Scan for the cell matching the given text and deliver its (x, y) coordinate at center. 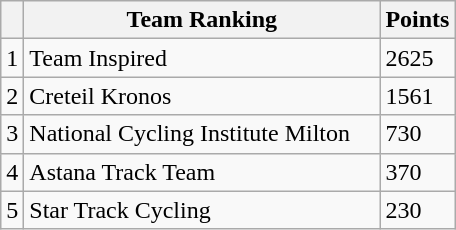
3 (12, 134)
5 (12, 210)
2625 (418, 58)
Astana Track Team (202, 172)
Creteil Kronos (202, 96)
2 (12, 96)
National Cycling Institute Milton (202, 134)
230 (418, 210)
Points (418, 20)
Team Inspired (202, 58)
4 (12, 172)
Team Ranking (202, 20)
730 (418, 134)
1 (12, 58)
1561 (418, 96)
370 (418, 172)
Star Track Cycling (202, 210)
